Determine the [X, Y] coordinate at the center of the cell enclosing the given text.  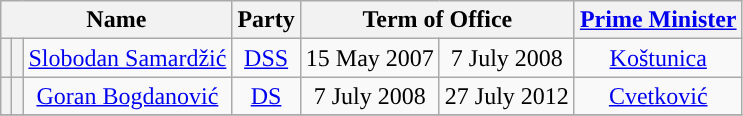
Party [266, 20]
Term of Office [437, 20]
Koštunica [658, 58]
Slobodan Samardžić [128, 58]
15 May 2007 [370, 58]
Name [116, 20]
Prime Minister [658, 20]
DSS [266, 58]
27 July 2012 [506, 96]
Goran Bogdanović [128, 96]
DS [266, 96]
Cvetković [658, 96]
